Scan for the cell matching the given text and deliver its (X, Y) coordinate at center. 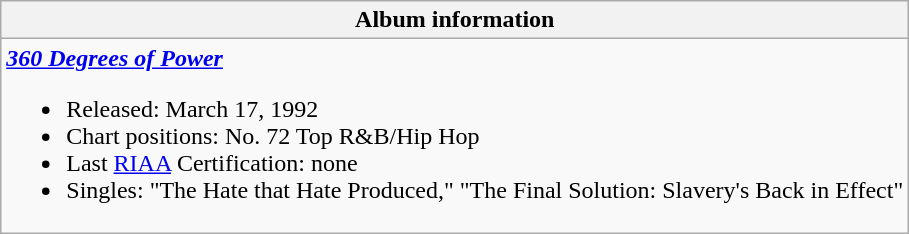
Album information (455, 20)
